Pinpoint the cell where the given text exists, returning its (X, Y) midpoint coordinate. 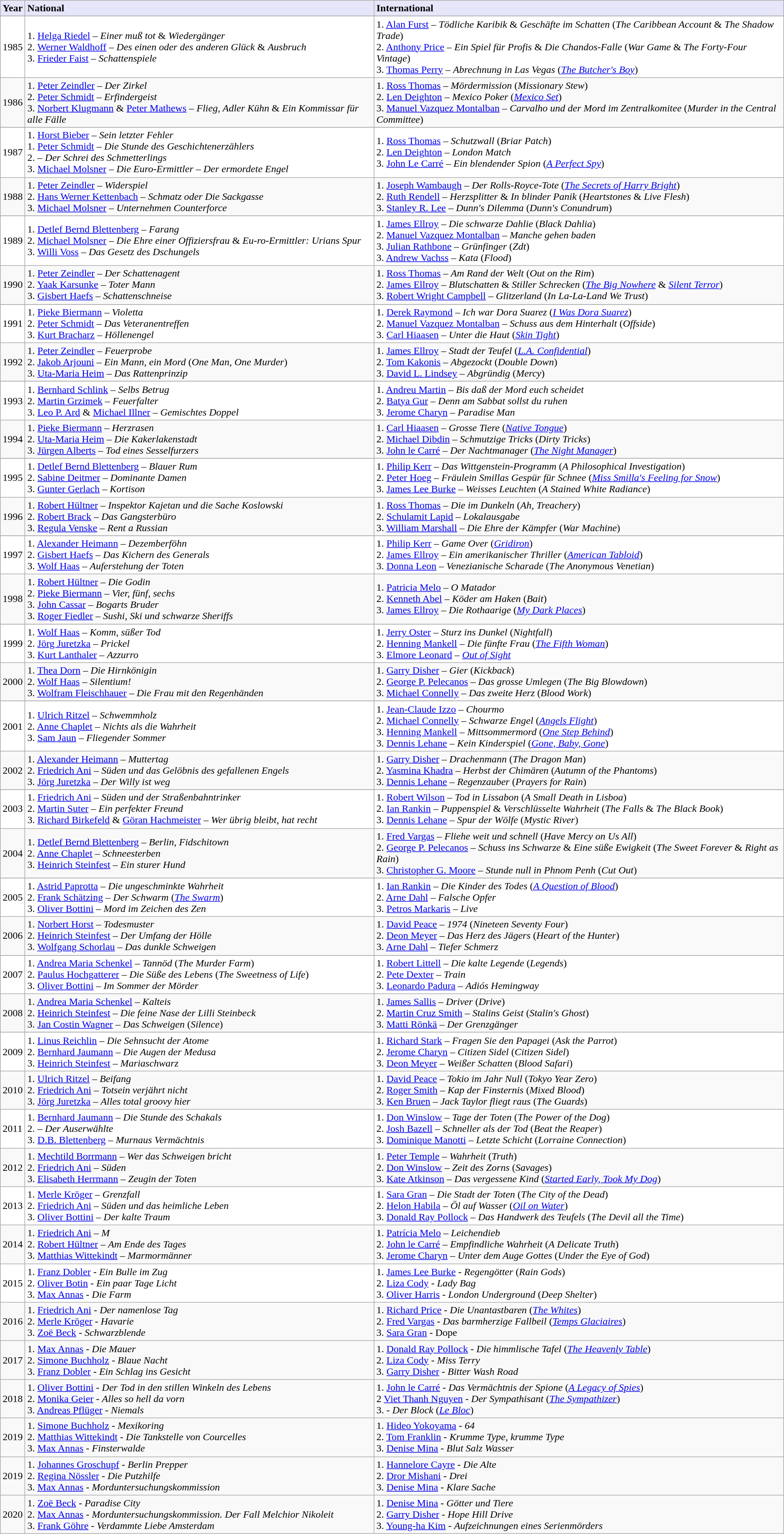
1. Astrid Paprotta – Die ungeschminkte Wahrheit2. Frank Schätzing – Der Schwarm (The Swarm)3. Oliver Bottini – Mord im Zeichen des Zen (199, 897)
2005 (13, 897)
1. Peter Zeindler – Der Zirkel2. Peter Schmidt – Erfindergeist3. Norbert Klugmann & Peter Mathews – Flieg, Adler Kühn & Ein Kommissar für alle Fälle (199, 102)
National (199, 8)
1. Ulrich Ritzel – Schwemmholz2. Anne Chaplet – Nichts als die Wahrheit3. Sam Jaun – Fliegender Sommer (199, 726)
2009 (13, 1051)
1. Peter Temple – Wahrheit (Truth)2. Don Winslow – Zeit des Zorns (Savages)3. Kate Atkinson – Das vergessene Kind (Started Early, Took My Dog) (579, 1167)
1. Pieke Biermann – Violetta2. Peter Schmidt – Das Veteranentreffen3. Kurt Bracharz – Höllenengel (199, 323)
1. Ross Thomas – Schutzwall (Briar Patch)2. Len Deighton – London Match3. John Le Carré – Ein blendender Spion (A Perfect Spy) (579, 152)
1. Garry Disher – Gier (Kickback)2. George P. Pelecanos – Das grosse Umlegen (The Big Blowdown)3. Michael Connelly – Das zweite Herz (Blood Work) (579, 682)
1992 (13, 362)
2015 (13, 1283)
1987 (13, 152)
1995 (13, 478)
1. Max Annas - Die Mauer2. Simone Buchholz - Blaue Nacht3. Franz Dobler - Ein Schlag ins Gesicht (199, 1360)
1985 (13, 47)
2003 (13, 809)
1. Bernhard Schlink – Selbs Betrug2. Martin Grzimek – Feuerfalter3. Leo P. Ard & Michael Illner – Gemischtes Doppel (199, 400)
2020 (13, 1514)
2004 (13, 853)
1993 (13, 400)
2006 (13, 936)
1. Norbert Horst – Todesmuster2. Heinrich Steinfest – Der Umfang der Hölle3. Wolfgang Schorlau – Das dunkle Schweigen (199, 936)
1. Alexander Heimann – Muttertag2. Friedrich Ani – Süden und das Gelöbnis des gefallenen Engels3. Jörg Juretzka – Der Willy ist weg (199, 770)
International (579, 8)
2011 (13, 1129)
1. Detlef Bernd Blettenberg – Berlin, Fidschitown2. Anne Chaplet – Schneesterben3. Heinrich Steinfest – Ein sturer Hund (199, 853)
1. Johannes Groschupf - Berlin Prepper2. Regina Nössler - Die Putzhilfe3. Max Annas - Morduntersuchungskommission (199, 1476)
1994 (13, 439)
2018 (13, 1399)
1. James Sallis – Driver (Drive)2. Martin Cruz Smith – Stalins Geist (Stalin's Ghost)3. Matti Rönkä – Der Grenzgänger (579, 1013)
1. Donald Ray Pollock - Die himmlische Tafel (The Heavenly Table)2. Liza Cody - Miss Terry3. Garry Disher - Bitter Wash Road (579, 1360)
1. Patricia Melo – O Matador2. Kenneth Abel – Köder am Haken (Bait)3. James Ellroy – Die Rothaarige (My Dark Places) (579, 599)
1991 (13, 323)
2013 (13, 1206)
1. Ross Thomas – Die im Dunkeln (Ah, Treachery)2. Schulamit Lapid – Lokalausgabe3. William Marshall – Die Ehre der Kämpfer (War Machine) (579, 516)
1998 (13, 599)
1. Franz Dobler - Ein Bulle im Zug2. Oliver Botin - Ein paar Tage Licht3. Max Annas - Die Farm (199, 1283)
1. Andreu Martin – Bis daß der Mord euch scheidet2. Batya Gur – Denn am Sabbat sollst du ruhen3. Jerome Charyn – Paradise Man (579, 400)
1997 (13, 555)
1989 (13, 240)
1. Hannelore Cayre - Die Alte2. Dror Mishani - Drei3. Denise Mina - Klare Sache (579, 1476)
1. Detlef Bernd Blettenberg – Blauer Rum2. Sabine Deitmer – Dominante Damen 3. Gunter Gerlach – Kortison (199, 478)
1. James Lee Burke - Regengötter (Rain Gods)2. Liza Cody - Lady Bag3. Oliver Harris - London Underground (Deep Shelter) (579, 1283)
1. Robert Hültner – Inspektor Kajetan und die Sache Koslowski2. Robert Brack – Das Gangsterbüro3. Regula Venske – Rent a Russian (199, 516)
1. Friedrich Ani - Der namenlose Tag2. Merle Kröger - Havarie3. Zoë Beck - Schwarzblende (199, 1322)
2008 (13, 1013)
1. David Peace – 1974 (Nineteen Seventy Four)2. Deon Meyer – Das Herz des Jägers (Heart of the Hunter)3. Arne Dahl – Tiefer Schmerz (579, 936)
1. Friedrich Ani – M2. Robert Hültner – Am Ende des Tages3. Matthias Wittekindt – Marmormänner (199, 1245)
1. Simone Buchholz - Mexikoring2. Matthias Wittekindt - Die Tankstelle von Courcelles3. Max Annas - Finsterwalde (199, 1437)
2012 (13, 1167)
1996 (13, 516)
1. Peter Zeindler – Widerspiel2. Hans Werner Kettenbach – Schmatz oder Die Sackgasse3. Michael Molsner – Unternehmen Counterforce (199, 196)
1986 (13, 102)
1. Denise Mina - Götter und Tiere2. Garry Disher - Hope Hill Drive3. Young-ha Kim - Aufzeichnungen eines Serienmörders (579, 1514)
1. Merle Kröger – Grenzfall2. Friedrich Ani – Süden und das heimliche Leben3. Oliver Bottini – Der kalte Traum (199, 1206)
1. Andrea Maria Schenkel – Kalteis2. Heinrich Steinfest – Die feine Nase der Lilli Steinbeck3. Jan Costin Wagner – Das Schweigen (Silence) (199, 1013)
1. Mechtild Borrmann – Wer das Schweigen bricht2. Friedrich Ani – Süden3. Elisabeth Herrmann – Zeugin der Toten (199, 1167)
2014 (13, 1245)
1990 (13, 285)
1. Peter Zeindler – Der Schattenagent2. Yaak Karsunke – Toter Mann 3. Gisbert Haefs – Schattenschneise (199, 285)
1. Thea Dorn – Die Hirnkönigin2. Wolf Haas – Silentium! 3. Wolfram Fleischhauer – Die Frau mit den Regenhänden (199, 682)
1988 (13, 196)
2001 (13, 726)
1. Helga Riedel – Einer muß tot & Wiedergänger2. Werner Waldhoff – Des einen oder des anderen Glück & Ausbruch3. Frieder Faist – Schattenspiele (199, 47)
Year (13, 8)
1. Robert Littell – Die kalte Legende (Legends)2. Pete Dexter – Train3. Leonardo Padura – Adiós Hemingway (579, 974)
2007 (13, 974)
1999 (13, 643)
1. Zoë Beck - Paradise City2. Max Annas - Morduntersuchungskommission. Der Fall Melchior Nikoleit3. Frank Göhre - Verdammte Liebe Amsterdam (199, 1514)
2000 (13, 682)
1. Linus Reichlin – Die Sehnsucht der Atome 2. Bernhard Jaumann – Die Augen der Medusa3. Heinrich Steinfest – Mariaschwarz (199, 1051)
1. Alexander Heimann – Dezemberföhn2. Gisbert Haefs – Das Kichern des Generals3. Wolf Haas – Auferstehung der Toten (199, 555)
1. John le Carré - Das Vermächtnis der Spione (A Legacy of Spies)2 Viet Thanh Nguyen - Der Sympathisant (The Sympathizer)3. - Der Block (Le Bloc) (579, 1399)
2016 (13, 1322)
1. Pieke Biermann – Herzrasen2. Uta-Maria Heim – Die Kakerlakenstadt3. Jürgen Alberts – Tod eines Sesselfurzers (199, 439)
1. Ulrich Ritzel – Beifang2. Friedrich Ani – Totsein verjährt nicht3. Jörg Juretzka – Alles total groovy hier (199, 1090)
1. Robert Hültner – Die Godin2. Pieke Biermann – Vier, fünf, sechs3. John Cassar – Bogarts Bruder3. Roger Fiedler – Sushi, Ski und schwarze Sheriffs (199, 599)
1. James Ellroy – Stadt der Teufel (L.A. Confidential)2. Tom Kakonis – Abgezockt (Double Down)3. David L. Lindsey – Abgründig (Mercy) (579, 362)
1. Bernhard Jaumann – Die Stunde des Schakals2. – Der Auserwählte3. D.B. Blettenberg – Murnaus Vermächtnis (199, 1129)
2017 (13, 1360)
1. Ian Rankin – Die Kinder des Todes (A Question of Blood)2. Arne Dahl – Falsche Opfer3. Petros Markaris – Live (579, 897)
1. Hideo Yokoyama - 642. Tom Franklin - Krumme Type, krumme Type3. Denise Mina - Blut Salz Wasser (579, 1437)
1. Richard Price - Die Unantastbaren (The Whites)2. Fred Vargas - Das barmherzige Fallbeil (Temps Glaciaires)3. Sara Gran - Dope (579, 1322)
1. Wolf Haas – Komm, süßer Tod 2. Jörg Juretzka – Prickel3. Kurt Lanthaler – Azzurro (199, 643)
2010 (13, 1090)
1. Oliver Bottini - Der Tod in den stillen Winkeln des Lebens2. Monika Geier - Alles so hell da vorn3. Andreas Pflüger - Niemals (199, 1399)
2002 (13, 770)
1. Peter Zeindler – Feuerprobe2. Jakob Arjouni – Ein Mann, ein Mord (One Man, One Murder)3. Uta-Maria Heim – Das Rattenprinzip (199, 362)
1. Jerry Oster – Sturz ins Dunkel (Nightfall)2. Henning Mankell – Die fünfte Frau (The Fifth Woman)3. Elmore Leonard – Out of Sight (579, 643)
